Detect which cell encompasses the target text, then output its [x, y] center coordinate. 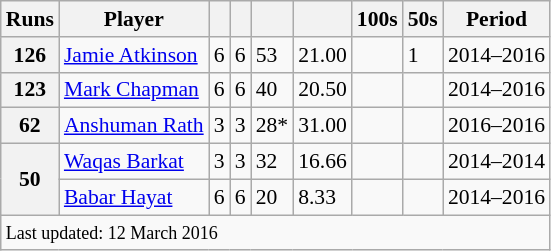
1 [423, 55]
62 [30, 126]
2014–2014 [496, 162]
20 [272, 197]
50s [423, 19]
21.00 [322, 55]
20.50 [322, 90]
126 [30, 55]
Jamie Atkinson [134, 55]
123 [30, 90]
40 [272, 90]
Player [134, 19]
Period [496, 19]
16.66 [322, 162]
Waqas Barkat [134, 162]
50 [30, 180]
28* [272, 126]
Last updated: 12 March 2016 [276, 233]
Anshuman Rath [134, 126]
Babar Hayat [134, 197]
8.33 [322, 197]
53 [272, 55]
32 [272, 162]
100s [378, 19]
31.00 [322, 126]
2016–2016 [496, 126]
Runs [30, 19]
Mark Chapman [134, 90]
